Pinpoint the cell where the given text exists, returning its (x, y) midpoint coordinate. 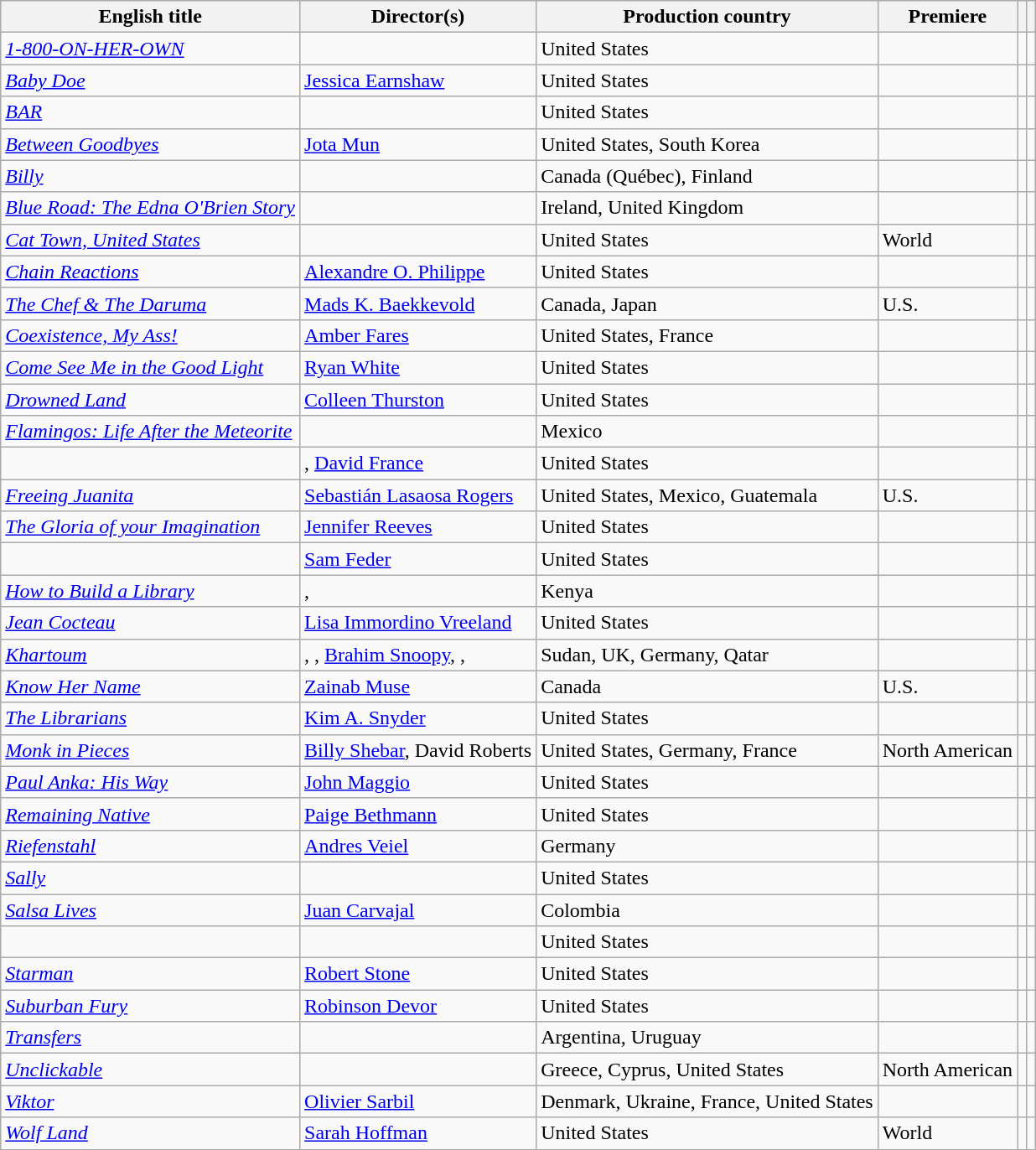
Denmark, Ukraine, France, United States (707, 1101)
Remaining Native (151, 814)
Director(s) (418, 17)
Billy Shebar, David Roberts (418, 750)
Amber Fares (418, 335)
English title (151, 17)
Canada, Japan (707, 303)
Suburban Fury (151, 1006)
Jennifer Reeves (418, 527)
Between Goodbyes (151, 144)
, (418, 591)
United States, Germany, France (707, 750)
Jessica Earnshaw (418, 80)
Germany (707, 846)
1-800-ON-HER-OWN (151, 49)
BAR (151, 112)
Ryan White (418, 367)
Robert Stone (418, 974)
Production country (707, 17)
Kim A. Snyder (418, 718)
Flamingos: Life After the Meteorite (151, 432)
Paige Bethmann (418, 814)
Sam Feder (418, 559)
Colleen Thurston (418, 400)
Khartoum (151, 655)
Know Her Name (151, 686)
Colombia (707, 909)
Viktor (151, 1101)
Mads K. Baekkevold (418, 303)
The Librarians (151, 718)
Billy (151, 176)
United States, South Korea (707, 144)
Robinson Devor (418, 1006)
Juan Carvajal (418, 909)
Sarah Hoffman (418, 1133)
, , Brahim Snoopy, , (418, 655)
United States, France (707, 335)
Olivier Sarbil (418, 1101)
Chain Reactions (151, 272)
Argentina, Uruguay (707, 1038)
Unclickable (151, 1070)
Ireland, United Kingdom (707, 208)
Andres Veiel (418, 846)
Sudan, UK, Germany, Qatar (707, 655)
Salsa Lives (151, 909)
Canada (Québec), Finland (707, 176)
John Maggio (418, 782)
The Chef & The Daruma (151, 303)
Jota Mun (418, 144)
Transfers (151, 1038)
Wolf Land (151, 1133)
Baby Doe (151, 80)
United States, Mexico, Guatemala (707, 495)
Freeing Juanita (151, 495)
, David France (418, 464)
Jean Cocteau (151, 623)
Monk in Pieces (151, 750)
Premiere (947, 17)
Riefenstahl (151, 846)
Coexistence, My Ass! (151, 335)
Zainab Muse (418, 686)
Blue Road: The Edna O'Brien Story (151, 208)
The Gloria of your Imagination (151, 527)
Drowned Land (151, 400)
Mexico (707, 432)
Kenya (707, 591)
Greece, Cyprus, United States (707, 1070)
Sebastián Lasaosa Rogers (418, 495)
Starman (151, 974)
Sally (151, 878)
How to Build a Library (151, 591)
Come See Me in the Good Light (151, 367)
Paul Anka: His Way (151, 782)
Lisa Immordino Vreeland (418, 623)
Cat Town, United States (151, 240)
Canada (707, 686)
Alexandre O. Philippe (418, 272)
